Search for the cell housing the specified text and yield its [X, Y] center coordinate. 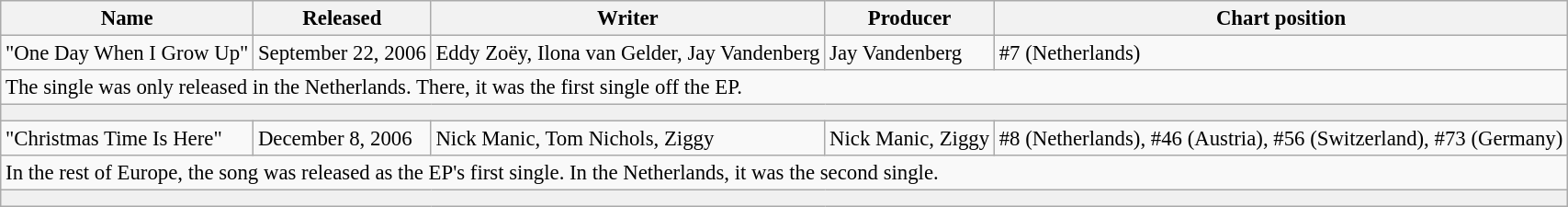
December 8, 2006 [342, 139]
Eddy Zoëy, Ilona van Gelder, Jay Vandenberg [628, 53]
In the rest of Europe, the song was released as the EP's first single. In the Netherlands, it was the second single. [784, 173]
Name [127, 18]
September 22, 2006 [342, 53]
Jay Vandenberg [909, 53]
Chart position [1280, 18]
"Christmas Time Is Here" [127, 139]
Producer [909, 18]
Writer [628, 18]
#7 (Netherlands) [1280, 53]
Nick Manic, Ziggy [909, 139]
#8 (Netherlands), #46 (Austria), #56 (Switzerland), #73 (Germany) [1280, 139]
Released [342, 18]
The single was only released in the Netherlands. There, it was the first single off the EP. [784, 87]
"One Day When I Grow Up" [127, 53]
Nick Manic, Tom Nichols, Ziggy [628, 139]
